Extract the [x, y] coordinate from the center of the cell holding the provided text.  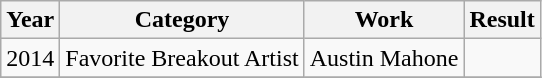
Favorite Breakout Artist [182, 58]
2014 [30, 58]
Year [30, 20]
Austin Mahone [384, 58]
Work [384, 20]
Category [182, 20]
Result [502, 20]
